Locate the cell with the specified text and output its (x, y) center coordinate. 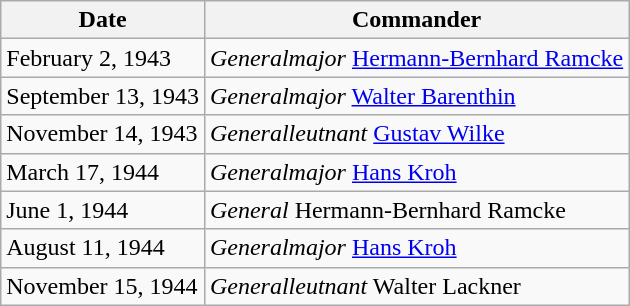
General Hermann-Bernhard Ramcke (416, 210)
Generalleutnant Walter Lackner (416, 286)
September 13, 1943 (103, 96)
March 17, 1944 (103, 172)
Date (103, 20)
Generalleutnant Gustav Wilke (416, 134)
February 2, 1943 (103, 58)
June 1, 1944 (103, 210)
Commander (416, 20)
November 14, 1943 (103, 134)
November 15, 1944 (103, 286)
Generalmajor Walter Barenthin (416, 96)
August 11, 1944 (103, 248)
Generalmajor Hermann-Bernhard Ramcke (416, 58)
